Extract the (X, Y) coordinate from the center of the cell holding the provided text.  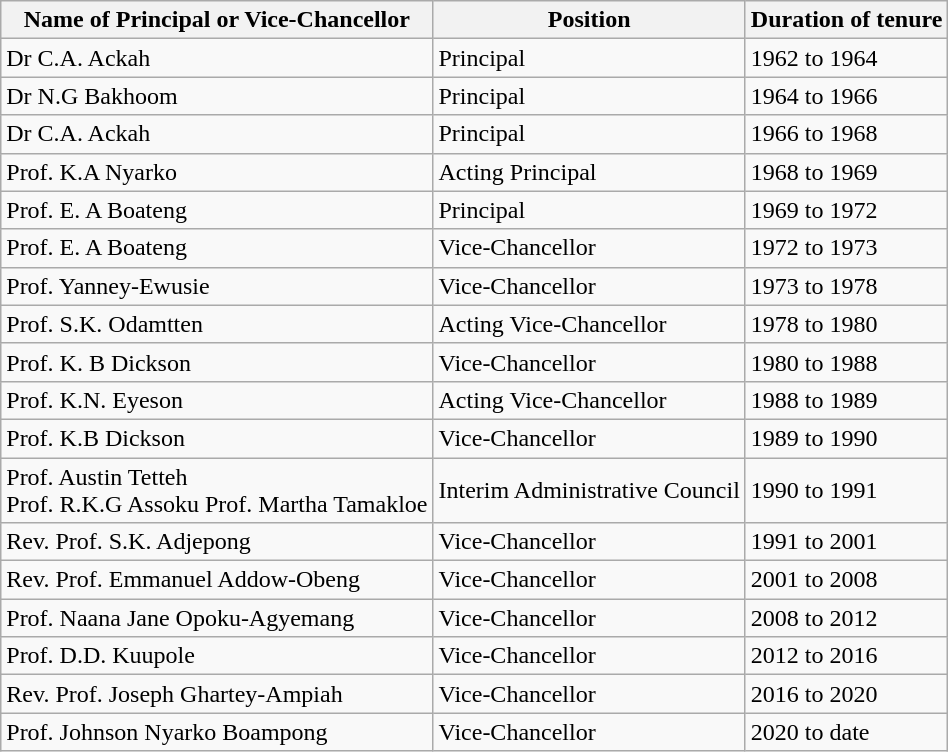
1989 to 1990 (846, 438)
Prof. K. B Dickson (217, 362)
1978 to 1980 (846, 324)
Interim Administrative Council (589, 490)
Prof. Johnson Nyarko Boampong (217, 732)
2020 to date (846, 732)
2001 to 2008 (846, 580)
1968 to 1969 (846, 172)
1973 to 1978 (846, 286)
1991 to 2001 (846, 542)
Prof. Austin TettehProf. R.K.G Assoku Prof. Martha Tamakloe (217, 490)
Prof. Yanney-Ewusie (217, 286)
1980 to 1988 (846, 362)
1972 to 1973 (846, 248)
1990 to 1991 (846, 490)
1964 to 1966 (846, 96)
1969 to 1972 (846, 210)
Prof. K.A Nyarko (217, 172)
Prof. Naana Jane Opoku-Agyemang (217, 618)
Rev. Prof. Emmanuel Addow-Obeng (217, 580)
Rev. Prof. S.K. Adjepong (217, 542)
Dr N.G Bakhoom (217, 96)
Acting Principal (589, 172)
2012 to 2016 (846, 656)
2008 to 2012 (846, 618)
Prof. K.B Dickson (217, 438)
Name of Principal or Vice-Chancellor (217, 20)
Position (589, 20)
Prof. S.K. Odamtten (217, 324)
Prof. K.N. Eyeson (217, 400)
2016 to 2020 (846, 694)
1988 to 1989 (846, 400)
1966 to 1968 (846, 134)
Prof. D.D. Kuupole (217, 656)
Rev. Prof. Joseph Ghartey-Ampiah (217, 694)
1962 to 1964 (846, 58)
Duration of tenure (846, 20)
